Pinpoint the cell where the given text exists, returning its (X, Y) midpoint coordinate. 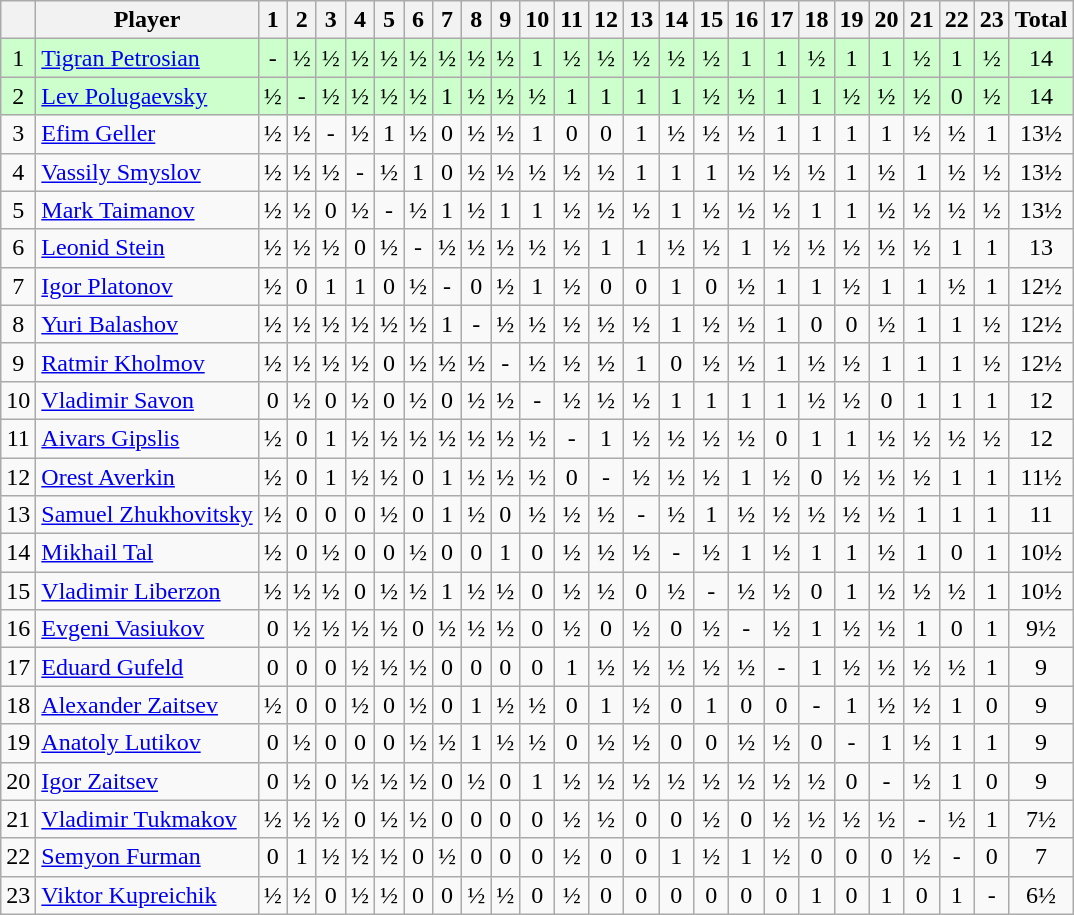
Samuel Zhukhovitsky (147, 515)
Orest Averkin (147, 477)
Lev Polugaevsky (147, 96)
7½ (1041, 819)
Vladimir Tukmakov (147, 819)
Igor Platonov (147, 286)
11½ (1041, 477)
9½ (1041, 629)
Aivars Gipslis (147, 438)
Ratmir Kholmov (147, 362)
6½ (1041, 895)
Mikhail Tal (147, 553)
Mark Taimanov (147, 210)
Tigran Petrosian (147, 58)
Player (147, 20)
Viktor Kupreichik (147, 895)
Igor Zaitsev (147, 781)
Vassily Smyslov (147, 172)
Eduard Gufeld (147, 667)
Total (1041, 20)
Vladimir Savon (147, 400)
Vladimir Liberzon (147, 591)
Semyon Furman (147, 857)
Yuri Balashov (147, 324)
Evgeni Vasiukov (147, 629)
Alexander Zaitsev (147, 705)
Anatoly Lutikov (147, 743)
Efim Geller (147, 134)
Leonid Stein (147, 248)
